Locate the cell with the specified text and output its [X, Y] center coordinate. 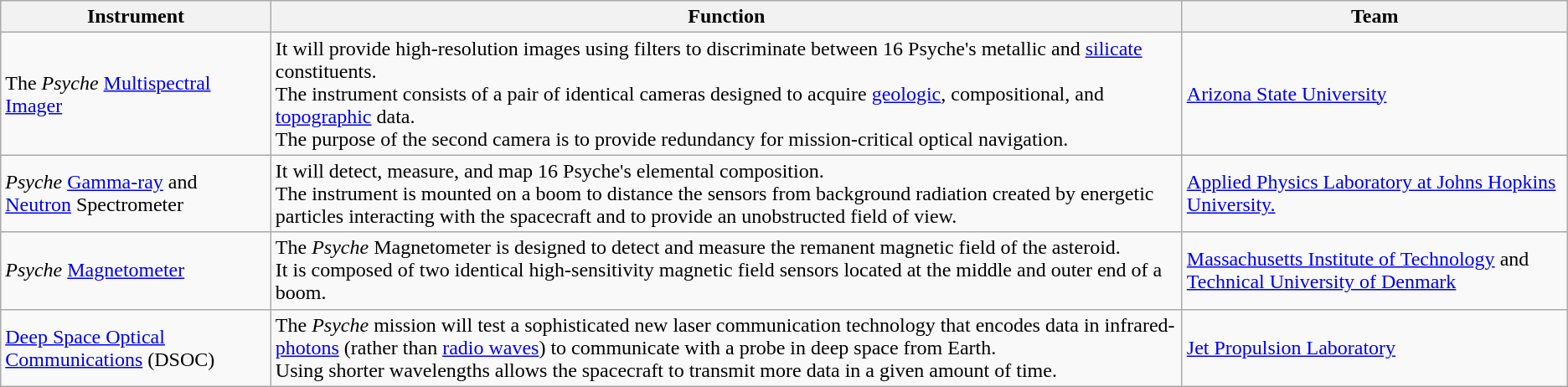
Instrument [136, 17]
Function [726, 17]
Psyche Gamma-ray and Neutron Spectrometer [136, 193]
Jet Propulsion Laboratory [1375, 348]
Massachusetts Institute of Technology and Technical University of Denmark [1375, 271]
Deep Space Optical Communications (DSOC) [136, 348]
Team [1375, 17]
Arizona State University [1375, 94]
Applied Physics Laboratory at Johns Hopkins University. [1375, 193]
Psyche Magnetometer [136, 271]
The Psyche Multispectral Imager [136, 94]
